Extract the (X, Y) coordinate from the center of the cell holding the provided text.  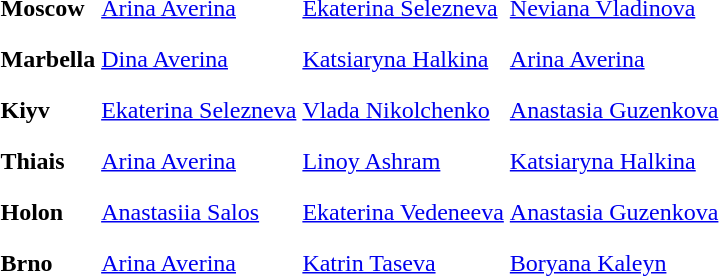
Ekaterina Vedeneeva (403, 212)
Linoy Ashram (403, 161)
Vlada Nikolchenko (403, 110)
Ekaterina Selezneva (199, 110)
Katsiaryna Halkina (403, 59)
Dina Averina (199, 59)
Arina Averina (199, 161)
Anastasiia Salos (199, 212)
